Locate the cell with the specified text and output its [x, y] center coordinate. 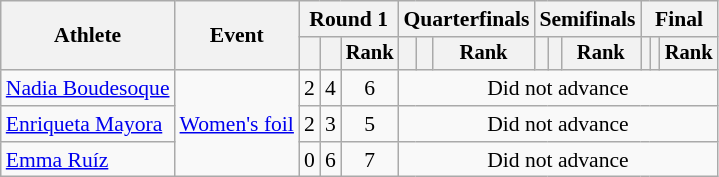
3 [330, 124]
Round 1 [348, 19]
Final [678, 19]
4 [330, 88]
Semifinals [587, 19]
Athlete [88, 36]
Enriqueta Mayora [88, 124]
Women's foil [237, 124]
5 [370, 124]
6 [370, 88]
Quarterfinals [466, 19]
Event [237, 36]
Nadia Boudesoque [88, 88]
